Identify which cell holds the provided text, then report its (X, Y) central coordinate. 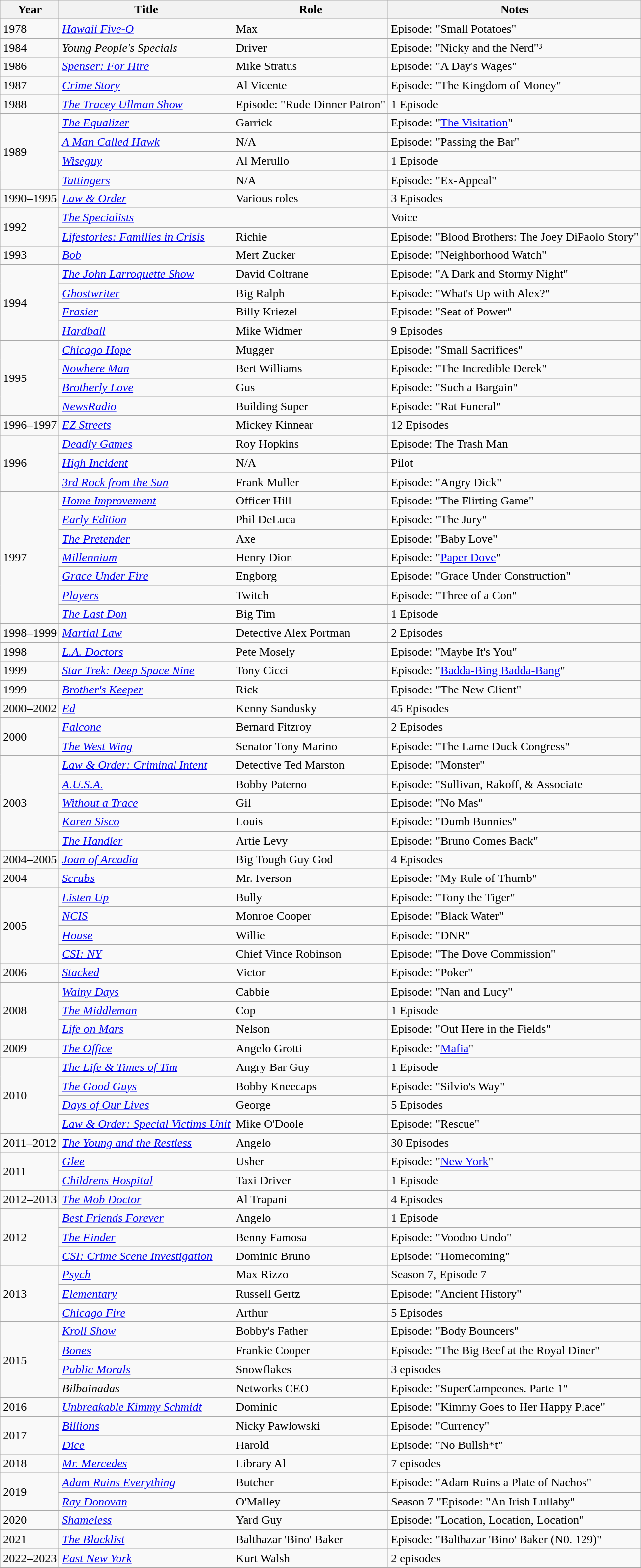
Episode: "Adam Ruins a Plate of Nachos" (515, 1483)
2010 (30, 1095)
Listen Up (146, 897)
Gus (310, 387)
The Good Guys (146, 1086)
The Life & Times of Tim (146, 1067)
2012–2013 (30, 1199)
Mert Zucker (310, 255)
2008 (30, 1010)
Episode: "A Day's Wages" (515, 66)
1997 (30, 557)
Season 7, Episode 7 (515, 1275)
Episode: "Baby Love" (515, 538)
Episode: "Small Potatoes" (515, 29)
The Blacklist (146, 1539)
George (310, 1105)
Adam Ruins Everything (146, 1483)
Hawaii Five-O (146, 29)
Episode: "The Visitation" (515, 123)
Joan of Arcadia (146, 860)
Officer Hill (310, 501)
Episode: "Small Sacrifices" (515, 350)
Senator Tony Marino (310, 746)
2 episodes (515, 1558)
Willie (310, 935)
Scrubs (146, 878)
2004 (30, 878)
Deadly Games (146, 444)
Early Edition (146, 519)
Episode: "DNR" (515, 935)
Episode: "Kimmy Goes to Her Happy Place" (515, 1407)
Mike Stratus (310, 66)
Episode: "Neighborhood Watch" (515, 255)
Ed (146, 708)
Bobby Paterno (310, 784)
2017 (30, 1435)
Bilbainadas (146, 1388)
Wainy Days (146, 992)
Angelo Grotti (310, 1048)
2000–2002 (30, 708)
Balthazar 'Bino' Baker (310, 1539)
Episode: "The Dove Commission" (515, 954)
Shameless (146, 1520)
Cabbie (310, 992)
2016 (30, 1407)
Big Ralph (310, 293)
Episode: "Angry Dick" (515, 482)
Episode: "Out Here in the Fields" (515, 1029)
The Young and the Restless (146, 1142)
2022–2023 (30, 1558)
Arthur (310, 1313)
Ghostwriter (146, 293)
Angry Bar Guy (310, 1067)
Episode: "The Incredible Derek" (515, 369)
Roy Hopkins (310, 444)
Lifestories: Families in Crisis (146, 237)
NCIS (146, 916)
Episode: "Mafia" (515, 1048)
Voice (515, 217)
1992 (30, 227)
Episode: "Nan and Lucy" (515, 992)
2019 (30, 1492)
Harold (310, 1445)
1986 (30, 66)
Role (310, 10)
Season 7 "Episode: "An Irish Lullaby" (515, 1502)
The Equalizer (146, 123)
Episode: "Rat Funeral" (515, 406)
1993 (30, 255)
Mike Widmer (310, 331)
Phil DeLuca (310, 519)
Law & Order: Special Victims Unit (146, 1124)
Russell Gertz (310, 1294)
Millennium (146, 558)
Episode: "Paper Dove" (515, 558)
2006 (30, 973)
2003 (30, 803)
David Coltrane (310, 274)
Kenny Sandusky (310, 708)
Kroll Show (146, 1331)
Episode: "Badda-Bing Badda-Bang" (515, 671)
Unbreakable Kimmy Schmidt (146, 1407)
2020 (30, 1520)
Nowhere Man (146, 369)
Yard Guy (310, 1520)
East New York (146, 1558)
Episode: "Three of a Con" (515, 595)
Episode: "SuperCampeones. Parte 1" (515, 1388)
Stacked (146, 973)
O'Malley (310, 1502)
Mike O'Doole (310, 1124)
Episode: "Rescue" (515, 1124)
1989 (30, 151)
1984 (30, 48)
Bobby Kneecaps (310, 1086)
NewsRadio (146, 406)
A.U.S.A. (146, 784)
Episode: "Location, Location, Location" (515, 1520)
The Pretender (146, 538)
Notes (515, 10)
2015 (30, 1360)
Hardball (146, 331)
Detective Ted Marston (310, 765)
The Specialists (146, 217)
Dominic (310, 1407)
Monroe Cooper (310, 916)
Detective Alex Portman (310, 633)
Frank Muller (310, 482)
The West Wing (146, 746)
Crime Story (146, 85)
Wiseguy (146, 161)
12 Episodes (515, 425)
Big Tim (310, 614)
Bones (146, 1350)
Spenser: For Hire (146, 66)
Grace Under Fire (146, 576)
Bobby's Father (310, 1331)
Glee (146, 1162)
Episode: "The Big Beef at the Royal Diner" (515, 1350)
Frasier (146, 312)
2004–2005 (30, 860)
The John Larroquette Show (146, 274)
Mr. Iverson (310, 878)
Chicago Hope (146, 350)
The Middleman (146, 1010)
Episode: "Monster" (515, 765)
Pete Mosely (310, 652)
Al Merullo (310, 161)
Episode: "Silvio's Way" (515, 1086)
Chief Vince Robinson (310, 954)
3 Episodes (515, 198)
Chicago Fire (146, 1313)
1987 (30, 85)
Episode: "Sullivan, Rakoff, & Associate (515, 784)
Life on Mars (146, 1029)
Bully (310, 897)
Tattingers (146, 180)
EZ Streets (146, 425)
1998–1999 (30, 633)
Bob (146, 255)
Episode: "Ex-Appeal" (515, 180)
Tony Cicci (310, 671)
Episode: "Voodoo Undo" (515, 1237)
Max Rizzo (310, 1275)
The Tracey Ullman Show (146, 104)
Gil (310, 803)
Frankie Cooper (310, 1350)
1994 (30, 303)
Ray Donovan (146, 1502)
Episode: "Dumb Bunnies" (515, 821)
2021 (30, 1539)
Brotherly Love (146, 387)
Episode: "Maybe It's You" (515, 652)
45 Episodes (515, 708)
Elementary (146, 1294)
The Handler (146, 841)
Episode: "Bruno Comes Back" (515, 841)
Rick (310, 690)
3 episodes (515, 1369)
2005 (30, 926)
Henry Dion (310, 558)
Public Morals (146, 1369)
1996 (30, 463)
Snowflakes (310, 1369)
House (146, 935)
Episode: "Such a Bargain" (515, 387)
Episode: "Balthazar 'Bino' Baker (N0. 129)" (515, 1539)
High Incident (146, 463)
Episode: "The New Client" (515, 690)
1996–1997 (30, 425)
Episode: "Blood Brothers: The Joey DiPaolo Story" (515, 237)
Engborg (310, 576)
Garrick (310, 123)
Episode: "The Flirting Game" (515, 501)
The Mob Doctor (146, 1199)
2013 (30, 1294)
The Office (146, 1048)
Butcher (310, 1483)
Bernard Fitzroy (310, 727)
Episode: "Homecoming" (515, 1256)
Dice (146, 1445)
The Last Don (146, 614)
Days of Our Lives (146, 1105)
2009 (30, 1048)
Kurt Walsh (310, 1558)
2012 (30, 1237)
The Finder (146, 1237)
Episode: "Poker" (515, 973)
Year (30, 10)
Artie Levy (310, 841)
Law & Order (146, 198)
Various roles (310, 198)
2011–2012 (30, 1142)
Episode: "Nicky and the Nerd"³ (515, 48)
Episode: "My Rule of Thumb" (515, 878)
L.A. Doctors (146, 652)
Childrens Hospital (146, 1181)
Axe (310, 538)
Billions (146, 1426)
Pilot (515, 463)
Brother's Keeper (146, 690)
1995 (30, 378)
Psych (146, 1275)
Library Al (310, 1464)
7 episodes (515, 1464)
Martial Law (146, 633)
Mickey Kinnear (310, 425)
Episode: "Tony the Tiger" (515, 897)
Usher (310, 1162)
Episode: "What's Up with Alex?" (515, 293)
Episode: "Ancient History" (515, 1294)
Best Friends Forever (146, 1218)
Nelson (310, 1029)
Episode: "Passing the Bar" (515, 142)
Victor (310, 973)
Falcone (146, 727)
Louis (310, 821)
Young People's Specials (146, 48)
Karen Sisco (146, 821)
1998 (30, 652)
CSI: Crime Scene Investigation (146, 1256)
30 Episodes (515, 1142)
Episode: "Seat of Power" (515, 312)
Star Trek: Deep Space Nine (146, 671)
Episode: "Rude Dinner Patron" (310, 104)
Networks CEO (310, 1388)
Episode: "New York" (515, 1162)
Episode: "The Jury" (515, 519)
Benny Famosa (310, 1237)
Building Super (310, 406)
2018 (30, 1464)
Richie (310, 237)
Bert Williams (310, 369)
9 Episodes (515, 331)
Twitch (310, 595)
2000 (30, 737)
1988 (30, 104)
Episode: "Black Water" (515, 916)
Home Improvement (146, 501)
Episode: "Currency" (515, 1426)
Max (310, 29)
Al Vicente (310, 85)
Episode: The Trash Man (515, 444)
2011 (30, 1171)
Without a Trace (146, 803)
Episode: "No Bullsh*t" (515, 1445)
Driver (310, 48)
Players (146, 595)
Taxi Driver (310, 1181)
Dominic Bruno (310, 1256)
Episode: "No Mas" (515, 803)
Episode: "The Kingdom of Money" (515, 85)
Title (146, 10)
Mr. Mercedes (146, 1464)
Episode: "Grace Under Construction" (515, 576)
Cop (310, 1010)
Al Trapani (310, 1199)
1978 (30, 29)
1990–1995 (30, 198)
A Man Called Hawk (146, 142)
Mugger (310, 350)
Episode: "Body Bouncers" (515, 1331)
3rd Rock from the Sun (146, 482)
Episode: "A Dark and Stormy Night" (515, 274)
Episode: "The Lame Duck Congress" (515, 746)
CSI: NY (146, 954)
Big Tough Guy God (310, 860)
Billy Kriezel (310, 312)
Nicky Pawlowski (310, 1426)
Law & Order: Criminal Intent (146, 765)
